Return (X, Y) of the center of cell containing provided text 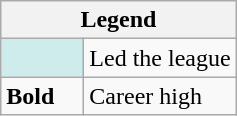
Bold (42, 96)
Legend (118, 20)
Career high (160, 96)
Led the league (160, 58)
